Provide the (x, y) coordinate of the cell's center where the given text is located.  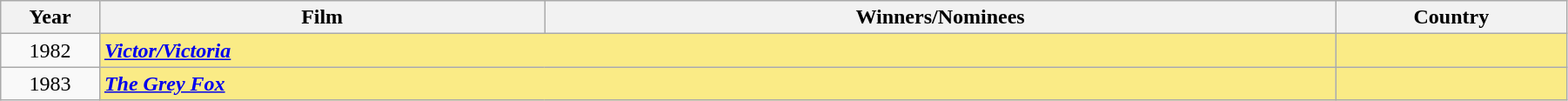
Winners/Nominees (940, 17)
Country (1451, 17)
Year (50, 17)
Victor/Victoria (717, 50)
Film (322, 17)
The Grey Fox (717, 84)
1983 (50, 84)
1982 (50, 50)
